From the cell containing the given text, extract its center point as [x, y] coordinate. 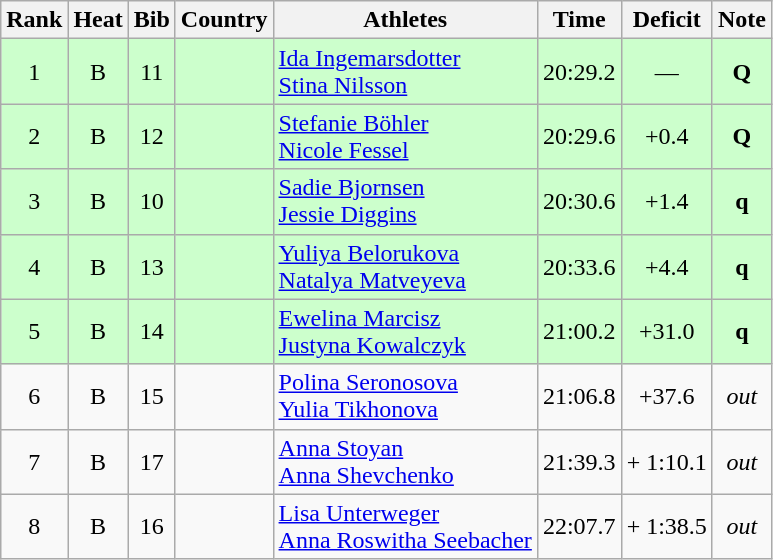
4 [34, 266]
+4.4 [666, 266]
20:29.2 [579, 72]
Yuliya BelorukovaNatalya Matveyeva [405, 266]
20:33.6 [579, 266]
13 [152, 266]
— [666, 72]
8 [34, 526]
Bib [152, 20]
2 [34, 136]
Athletes [405, 20]
Time [579, 20]
20:30.6 [579, 202]
+31.0 [666, 332]
12 [152, 136]
Heat [98, 20]
5 [34, 332]
Sadie BjornsenJessie Diggins [405, 202]
15 [152, 396]
22:07.7 [579, 526]
11 [152, 72]
21:00.2 [579, 332]
+37.6 [666, 396]
Rank [34, 20]
20:29.6 [579, 136]
14 [152, 332]
+1.4 [666, 202]
Lisa UnterwegerAnna Roswitha Seebacher [405, 526]
Stefanie BöhlerNicole Fessel [405, 136]
Deficit [666, 20]
+ 1:38.5 [666, 526]
+ 1:10.1 [666, 462]
21:06.8 [579, 396]
17 [152, 462]
Anna StoyanAnna Shevchenko [405, 462]
1 [34, 72]
+0.4 [666, 136]
16 [152, 526]
Ida IngemarsdotterStina Nilsson [405, 72]
6 [34, 396]
10 [152, 202]
7 [34, 462]
Country [224, 20]
3 [34, 202]
Ewelina MarciszJustyna Kowalczyk [405, 332]
21:39.3 [579, 462]
Polina SeronosovaYulia Tikhonova [405, 396]
Note [742, 20]
